Locate the cell with the specified text and output its (x, y) center coordinate. 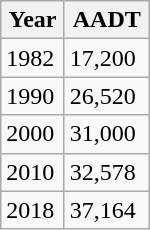
Year (32, 20)
2018 (32, 210)
37,164 (106, 210)
2010 (32, 172)
1990 (32, 96)
17,200 (106, 58)
31,000 (106, 134)
32,578 (106, 172)
1982 (32, 58)
AADT (106, 20)
2000 (32, 134)
26,520 (106, 96)
